For the text-containing cell, return its midpoint in [x, y] coordinate format. 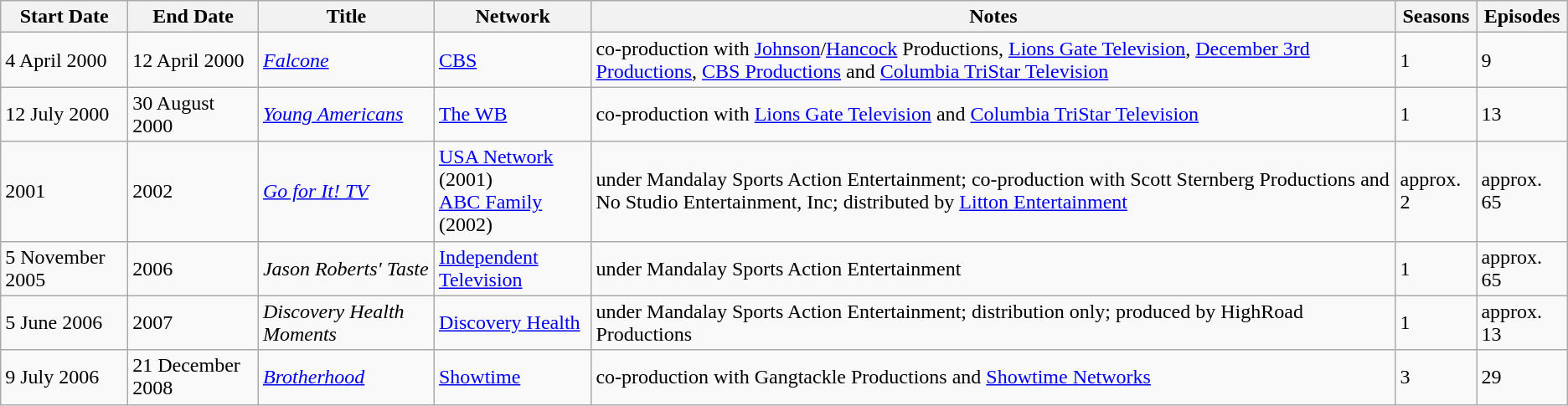
Start Date [64, 17]
9 July 2006 [64, 377]
3 [1436, 377]
5 November 2005 [64, 268]
2002 [193, 191]
co-production with Gangtackle Productions and Showtime Networks [993, 377]
Jason Roberts' Taste [346, 268]
29 [1522, 377]
4 April 2000 [64, 60]
21 December 2008 [193, 377]
under Mandalay Sports Action Entertainment [993, 268]
30 August 2000 [193, 114]
Title [346, 17]
USA Network (2001)ABC Family (2002) [513, 191]
2001 [64, 191]
2007 [193, 323]
Falcone [346, 60]
co-production with Lions Gate Television and Columbia TriStar Television [993, 114]
Network [513, 17]
Young Americans [346, 114]
Notes [993, 17]
13 [1522, 114]
Episodes [1522, 17]
approx. 13 [1522, 323]
CBS [513, 60]
2006 [193, 268]
Discovery Health [513, 323]
co-production with Johnson/Hancock Productions, Lions Gate Television, December 3rd Productions, CBS Productions and Columbia TriStar Television [993, 60]
approx. 2 [1436, 191]
End Date [193, 17]
Brotherhood [346, 377]
5 June 2006 [64, 323]
12 July 2000 [64, 114]
Discovery Health Moments [346, 323]
Seasons [1436, 17]
The WB [513, 114]
Showtime [513, 377]
9 [1522, 60]
Go for It! TV [346, 191]
12 April 2000 [193, 60]
under Mandalay Sports Action Entertainment; distribution only; produced by HighRoad Productions [993, 323]
Independent Television [513, 268]
